Search for the cell housing the specified text and yield its [X, Y] center coordinate. 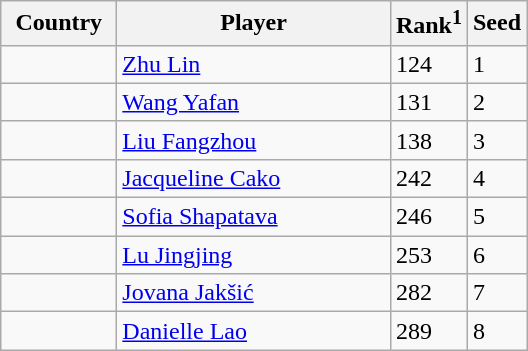
5 [496, 217]
282 [428, 293]
8 [496, 331]
Lu Jingjing [254, 255]
2 [496, 102]
131 [428, 102]
Liu Fangzhou [254, 140]
124 [428, 64]
Rank1 [428, 24]
289 [428, 331]
1 [496, 64]
3 [496, 140]
Jacqueline Cako [254, 178]
Country [59, 24]
7 [496, 293]
Jovana Jakšić [254, 293]
Zhu Lin [254, 64]
Player [254, 24]
246 [428, 217]
Danielle Lao [254, 331]
Sofia Shapatava [254, 217]
242 [428, 178]
253 [428, 255]
138 [428, 140]
6 [496, 255]
4 [496, 178]
Wang Yafan [254, 102]
Seed [496, 24]
